Pinpoint the cell where the given text exists, returning its (x, y) midpoint coordinate. 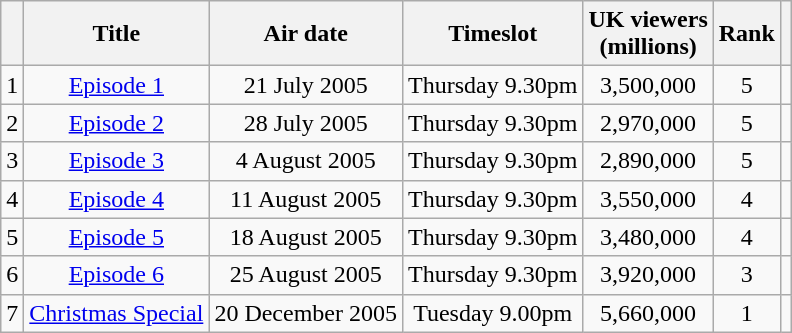
Tuesday 9.00pm (493, 313)
25 August 2005 (306, 275)
Episode 5 (116, 237)
Episode 6 (116, 275)
28 July 2005 (306, 123)
3,550,000 (648, 199)
4 August 2005 (306, 161)
5,660,000 (648, 313)
7 (12, 313)
3,480,000 (648, 237)
20 December 2005 (306, 313)
2 (12, 123)
UK viewers(millions) (648, 34)
Air date (306, 34)
Rank (746, 34)
11 August 2005 (306, 199)
18 August 2005 (306, 237)
Episode 1 (116, 85)
2,970,000 (648, 123)
Episode 4 (116, 199)
Title (116, 34)
3,500,000 (648, 85)
6 (12, 275)
Episode 2 (116, 123)
Timeslot (493, 34)
Christmas Special (116, 313)
21 July 2005 (306, 85)
3,920,000 (648, 275)
2,890,000 (648, 161)
Episode 3 (116, 161)
